Capture the cell that displays the provided text and extract its (x, y) central coordinate. 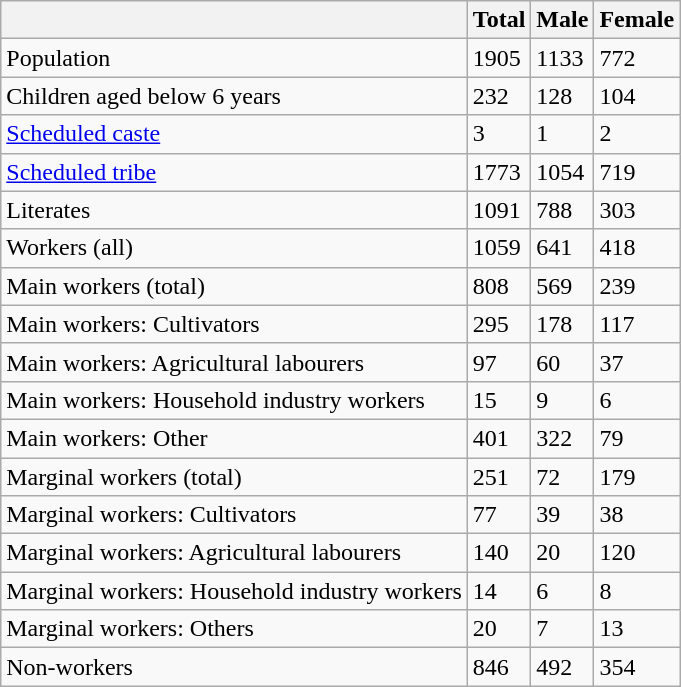
37 (637, 362)
1 (562, 134)
1133 (562, 58)
Total (499, 20)
239 (637, 286)
Female (637, 20)
15 (499, 400)
1905 (499, 58)
179 (637, 477)
808 (499, 286)
295 (499, 324)
Marginal workers (total) (234, 477)
13 (637, 629)
Non-workers (234, 667)
Main workers: Agricultural labourers (234, 362)
60 (562, 362)
232 (499, 96)
Scheduled caste (234, 134)
9 (562, 400)
Workers (all) (234, 248)
418 (637, 248)
72 (562, 477)
Scheduled tribe (234, 172)
788 (562, 210)
303 (637, 210)
Marginal workers: Others (234, 629)
39 (562, 515)
492 (562, 667)
1773 (499, 172)
846 (499, 667)
120 (637, 553)
322 (562, 438)
569 (562, 286)
128 (562, 96)
Marginal workers: Cultivators (234, 515)
178 (562, 324)
Main workers: Cultivators (234, 324)
1054 (562, 172)
38 (637, 515)
Marginal workers: Household industry workers (234, 591)
Population (234, 58)
14 (499, 591)
117 (637, 324)
Literates (234, 210)
641 (562, 248)
79 (637, 438)
772 (637, 58)
7 (562, 629)
1059 (499, 248)
719 (637, 172)
104 (637, 96)
3 (499, 134)
2 (637, 134)
97 (499, 362)
Main workers: Other (234, 438)
140 (499, 553)
77 (499, 515)
Male (562, 20)
1091 (499, 210)
401 (499, 438)
8 (637, 591)
Main workers: Household industry workers (234, 400)
251 (499, 477)
Children aged below 6 years (234, 96)
Main workers (total) (234, 286)
354 (637, 667)
Marginal workers: Agricultural labourers (234, 553)
